Capture the cell that displays the provided text and extract its (X, Y) central coordinate. 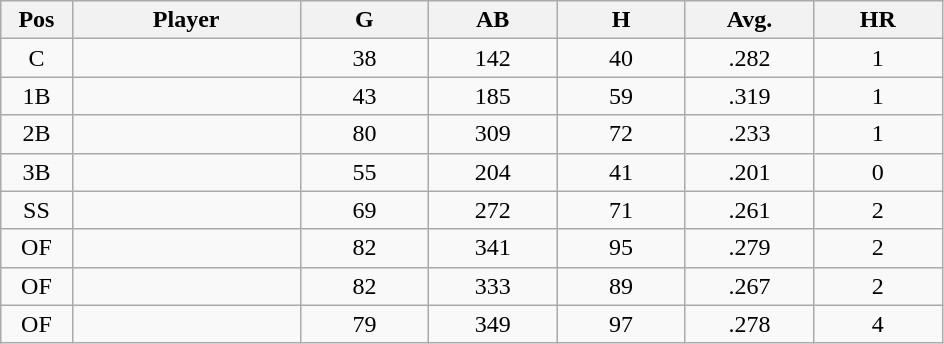
1B (36, 96)
.233 (749, 134)
95 (621, 248)
HR (878, 20)
69 (364, 210)
59 (621, 96)
97 (621, 324)
H (621, 20)
341 (493, 248)
Avg. (749, 20)
.282 (749, 58)
204 (493, 172)
.261 (749, 210)
SS (36, 210)
.278 (749, 324)
2B (36, 134)
41 (621, 172)
4 (878, 324)
.267 (749, 286)
43 (364, 96)
.201 (749, 172)
AB (493, 20)
80 (364, 134)
89 (621, 286)
C (36, 58)
38 (364, 58)
.279 (749, 248)
71 (621, 210)
55 (364, 172)
272 (493, 210)
309 (493, 134)
185 (493, 96)
40 (621, 58)
Player (186, 20)
333 (493, 286)
Pos (36, 20)
3B (36, 172)
0 (878, 172)
72 (621, 134)
.319 (749, 96)
79 (364, 324)
G (364, 20)
349 (493, 324)
142 (493, 58)
